Return [X, Y] of the center of cell containing provided text 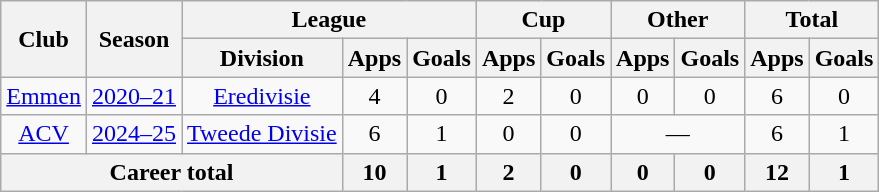
Season [134, 39]
2024–25 [134, 134]
Eredivisie [262, 96]
Cup [543, 20]
ACV [44, 134]
Division [262, 58]
12 [777, 172]
4 [374, 96]
Other [678, 20]
10 [374, 172]
Tweede Divisie [262, 134]
League [330, 20]
Emmen [44, 96]
Career total [172, 172]
— [678, 134]
Total [812, 20]
2020–21 [134, 96]
Club [44, 39]
